Detect which cell encompasses the target text, then output its [X, Y] center coordinate. 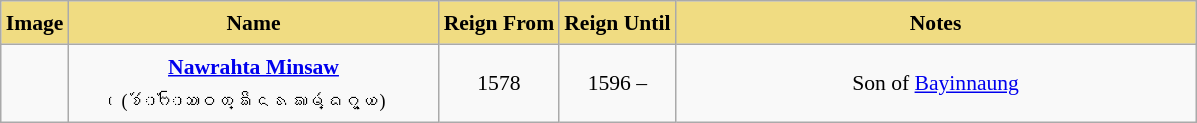
Reign From [500, 22]
Name [253, 22]
1596 – [617, 83]
Reign Until [617, 22]
Notes [935, 22]
Nawrahta Minsaw(ᨧᩮᩢ᩶ᩣᨼ᩶ᩣᩈᩣᩅᨲ᩠ᨳᩦᨶᩁᨳᩣᨾᩢ᩠ᨦᨣᩬ᩠ᨿ) [253, 83]
Image [35, 22]
Son of Bayinnaung [935, 83]
1578 [500, 83]
